For the text-containing cell, return its midpoint in (X, Y) coordinate format. 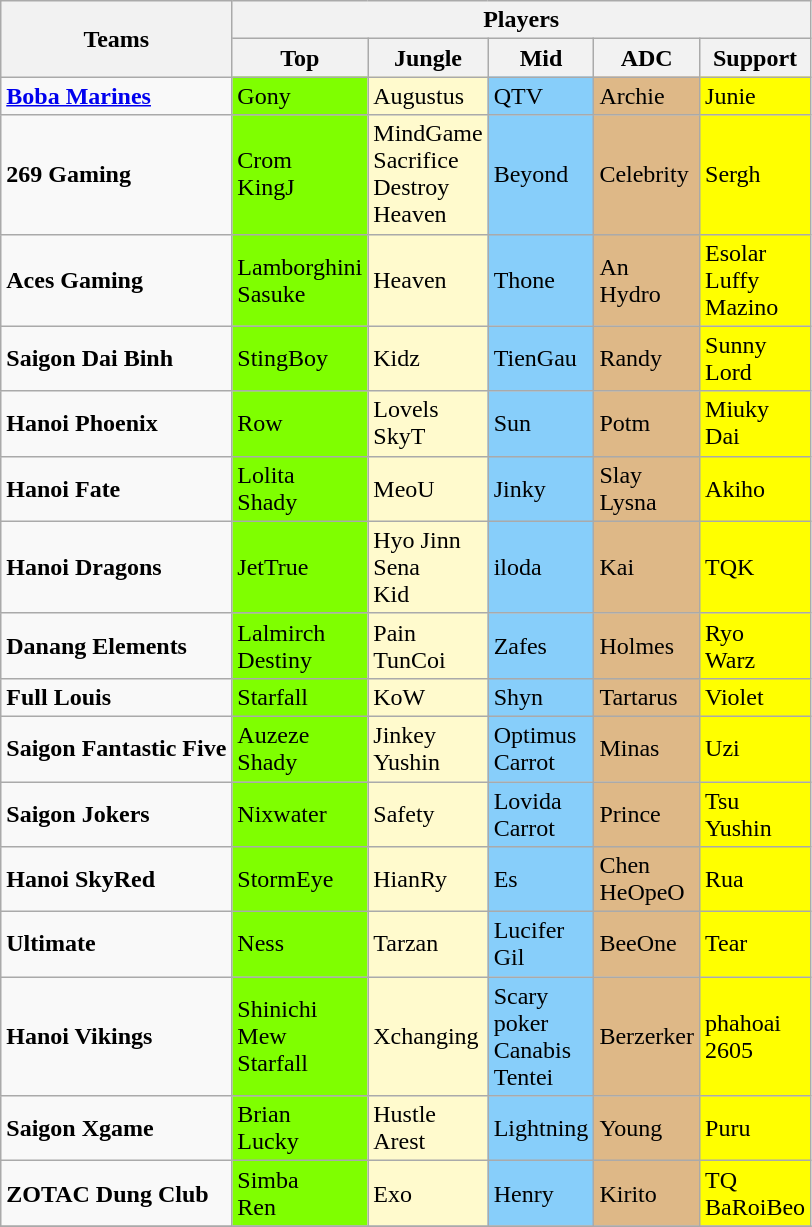
StormEye (300, 880)
Violet (756, 697)
Brian Lucky (300, 1128)
MindGame Sacrifice Destroy Heaven (428, 174)
QTV (541, 96)
Saigon Dai Binh (116, 358)
KoW (428, 697)
Esolar Luffy Mazino (756, 280)
Jinkey Yushin (428, 748)
Akiho (756, 488)
Tear (756, 944)
BeeOne (647, 944)
Kidz (428, 358)
An Hydro (647, 280)
Lamborghini Sasuke (300, 280)
Gony (300, 96)
Potm (647, 424)
Chen HeOpeO (647, 880)
Kirito (647, 1194)
Prince (647, 814)
StingBoy (300, 358)
TienGau (541, 358)
Rua (756, 880)
Jinky (541, 488)
Hanoi SkyRed (116, 880)
Safety (428, 814)
Saigon Jokers (116, 814)
Crom KingJ (300, 174)
Hanoi Fate (116, 488)
Lolita Shady (300, 488)
Exo (428, 1194)
Support (756, 58)
Lalmirch Destiny (300, 646)
Boba Marines (116, 96)
Teams (116, 39)
Optimus Carrot (541, 748)
Augustus (428, 96)
Minas (647, 748)
Henry (541, 1194)
Mid (541, 58)
Row (300, 424)
Kai (647, 567)
Sunny Lord (756, 358)
TQK (756, 567)
Ryo Warz (756, 646)
Top (300, 58)
Shyn (541, 697)
Hanoi Phoenix (116, 424)
Shinichi Mew Starfall (300, 1036)
TQ BaRoiBeo (756, 1194)
Slay Lysna (647, 488)
Ness (300, 944)
Hyo Jinn Sena Kid (428, 567)
Simba Ren (300, 1194)
ZOTAC Dung Club (116, 1194)
Archie (647, 96)
Starfall (300, 697)
Tarzan (428, 944)
269 Gaming (116, 174)
Full Louis (116, 697)
iloda (541, 567)
JetTrue (300, 567)
Hustle Arest (428, 1128)
Hanoi Vikings (116, 1036)
Lovels SkyT (428, 424)
Players (522, 20)
Auzeze Shady (300, 748)
Heaven (428, 280)
ADC (647, 58)
Junie (756, 96)
HianRy (428, 880)
MeoU (428, 488)
Holmes (647, 646)
Young (647, 1128)
Saigon Fantastic Five (116, 748)
Xchanging (428, 1036)
Nixwater (300, 814)
Hanoi Dragons (116, 567)
Scary poker Canabis Tentei (541, 1036)
phahoai 2605 (756, 1036)
Danang Elements (116, 646)
Tsu Yushin (756, 814)
Sergh (756, 174)
Ultimate (116, 944)
Lovida Carrot (541, 814)
Sun (541, 424)
Lucifer Gil (541, 944)
Puru (756, 1128)
Jungle (428, 58)
Miuky Dai (756, 424)
Zafes (541, 646)
Tartarus (647, 697)
Uzi (756, 748)
Es (541, 880)
Pain TunCoi (428, 646)
Thone (541, 280)
Lightning (541, 1128)
Saigon Xgame (116, 1128)
Beyond (541, 174)
Celebrity (647, 174)
Aces Gaming (116, 280)
Berzerker (647, 1036)
Randy (647, 358)
